Pinpoint the cell where the given text exists, returning its (x, y) midpoint coordinate. 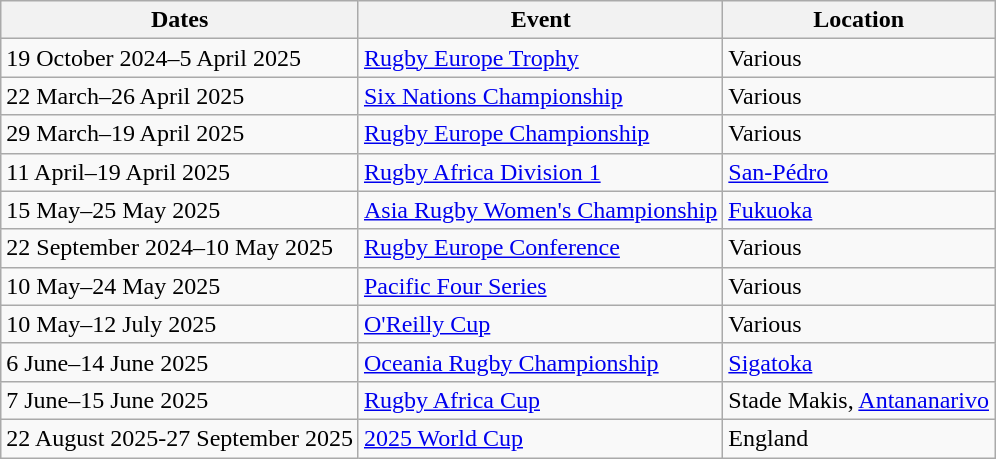
San-Pédro (859, 172)
6 June–14 June 2025 (180, 362)
Dates (180, 20)
Rugby Europe Conference (540, 248)
7 June–15 June 2025 (180, 400)
Pacific Four Series (540, 286)
22 March–26 April 2025 (180, 96)
Sigatoka (859, 362)
O'Reilly Cup (540, 324)
2025 World Cup (540, 438)
Rugby Africa Cup (540, 400)
11 April–19 April 2025 (180, 172)
Six Nations Championship (540, 96)
Rugby Europe Championship (540, 134)
22 September 2024–10 May 2025 (180, 248)
Event (540, 20)
15 May–25 May 2025 (180, 210)
Rugby Africa Division 1 (540, 172)
Asia Rugby Women's Championship (540, 210)
Rugby Europe Trophy (540, 58)
10 May–12 July 2025 (180, 324)
29 March–19 April 2025 (180, 134)
19 October 2024–5 April 2025 (180, 58)
22 August 2025-27 September 2025 (180, 438)
Oceania Rugby Championship (540, 362)
Stade Makis, Antananarivo (859, 400)
10 May–24 May 2025 (180, 286)
Fukuoka (859, 210)
Location (859, 20)
England (859, 438)
